From the cell containing the given text, extract its center point as (X, Y) coordinate. 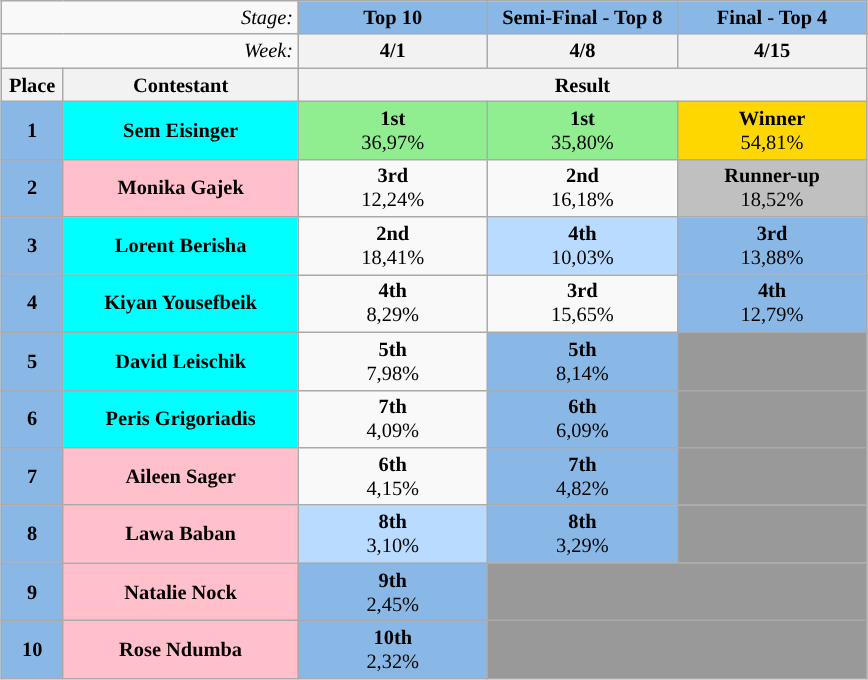
9 (32, 592)
Monika Gajek (180, 188)
Stage: (150, 17)
7th4,09% (393, 419)
4 (32, 303)
Final - Top 4 (772, 17)
6 (32, 419)
6th4,15% (393, 476)
5th8,14% (583, 361)
Rose Ndumba (180, 649)
7th4,82% (583, 476)
Result (582, 85)
Week: (150, 51)
8th3,10% (393, 534)
Winner54,81% (772, 130)
3 (32, 246)
Lorent Berisha (180, 246)
Peris Grigoriadis (180, 419)
David Leischik (180, 361)
6th6,09% (583, 419)
2nd16,18% (583, 188)
4th12,79% (772, 303)
4/8 (583, 51)
Place (32, 85)
4th10,03% (583, 246)
4th8,29% (393, 303)
8 (32, 534)
4/1 (393, 51)
1st35,80% (583, 130)
5 (32, 361)
5th7,98% (393, 361)
Aileen Sager (180, 476)
Semi-Final - Top 8 (583, 17)
7 (32, 476)
10 (32, 649)
8th3,29% (583, 534)
Contestant (180, 85)
3rd13,88% (772, 246)
2nd18,41% (393, 246)
Kiyan Yousefbeik (180, 303)
4/15 (772, 51)
10th2,32% (393, 649)
1st36,97% (393, 130)
3rd15,65% (583, 303)
Top 10 (393, 17)
Runner-up18,52% (772, 188)
3rd12,24% (393, 188)
Natalie Nock (180, 592)
1 (32, 130)
9th2,45% (393, 592)
Sem Eisinger (180, 130)
Lawa Baban (180, 534)
2 (32, 188)
